From the cell containing the given text, extract its center point as [x, y] coordinate. 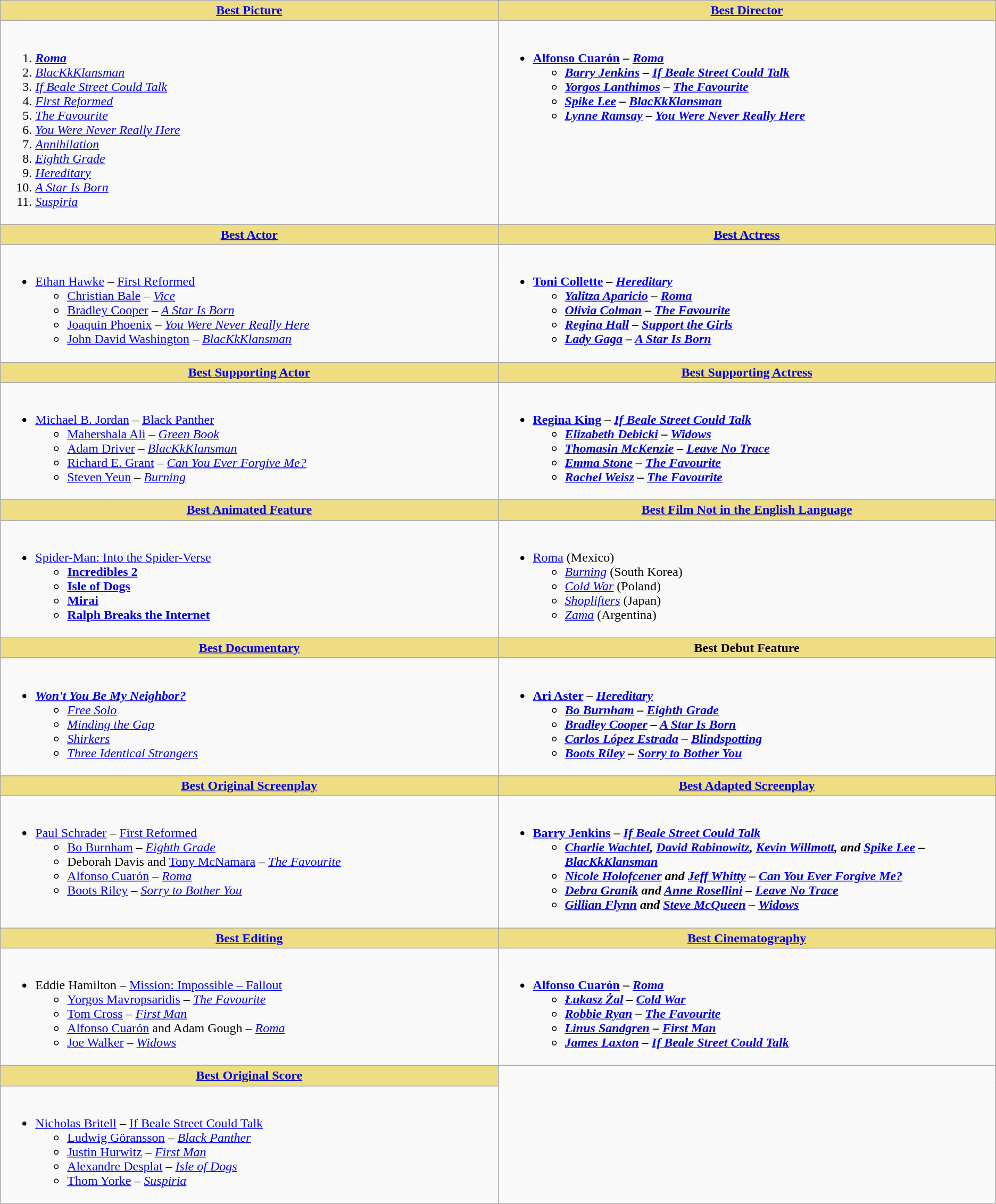
Best Documentary [249, 648]
Best Supporting Actress [747, 372]
Ari Aster – HereditaryBo Burnham – Eighth GradeBradley Cooper – A Star Is BornCarlos López Estrada – BlindspottingBoots Riley – Sorry to Bother You [747, 717]
Best Debut Feature [747, 648]
Best Picture [249, 11]
Best Supporting Actor [249, 372]
Toni Collette – HereditaryYalitza Aparicio – RomaOlivia Colman – The FavouriteRegina Hall – Support the GirlsLady Gaga – A Star Is Born [747, 303]
Best Actress [747, 235]
Best Original Screenplay [249, 785]
Best Animated Feature [249, 510]
Alfonso Cuarón – RomaŁukasz Żal – Cold WarRobbie Ryan – The FavouriteLinus Sandgren – First ManJames Laxton – If Beale Street Could Talk [747, 1007]
Best Actor [249, 235]
Best Adapted Screenplay [747, 785]
Best Cinematography [747, 938]
Won't You Be My Neighbor?Free SoloMinding the GapShirkersThree Identical Strangers [249, 717]
Best Original Score [249, 1076]
Best Director [747, 11]
Best Film Not in the English Language [747, 510]
Spider-Man: Into the Spider-VerseIncredibles 2Isle of DogsMiraiRalph Breaks the Internet [249, 579]
Roma (Mexico)Burning (South Korea)Cold War (Poland)Shoplifters (Japan)Zama (Argentina) [747, 579]
Best Editing [249, 938]
